Search for the cell housing the specified text and yield its [x, y] center coordinate. 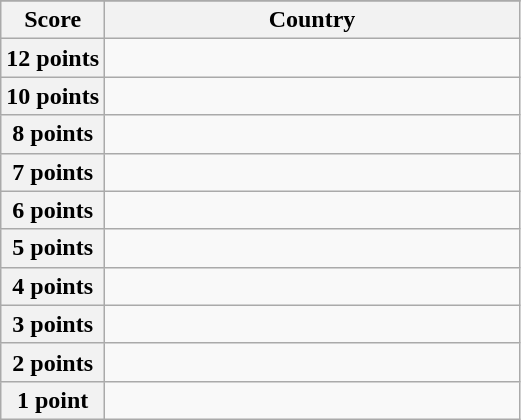
10 points [53, 96]
4 points [53, 286]
1 point [53, 400]
2 points [53, 362]
7 points [53, 172]
8 points [53, 134]
6 points [53, 210]
Country [312, 20]
3 points [53, 324]
Score [53, 20]
12 points [53, 58]
5 points [53, 248]
